Scan for the cell matching the given text and deliver its [X, Y] coordinate at center. 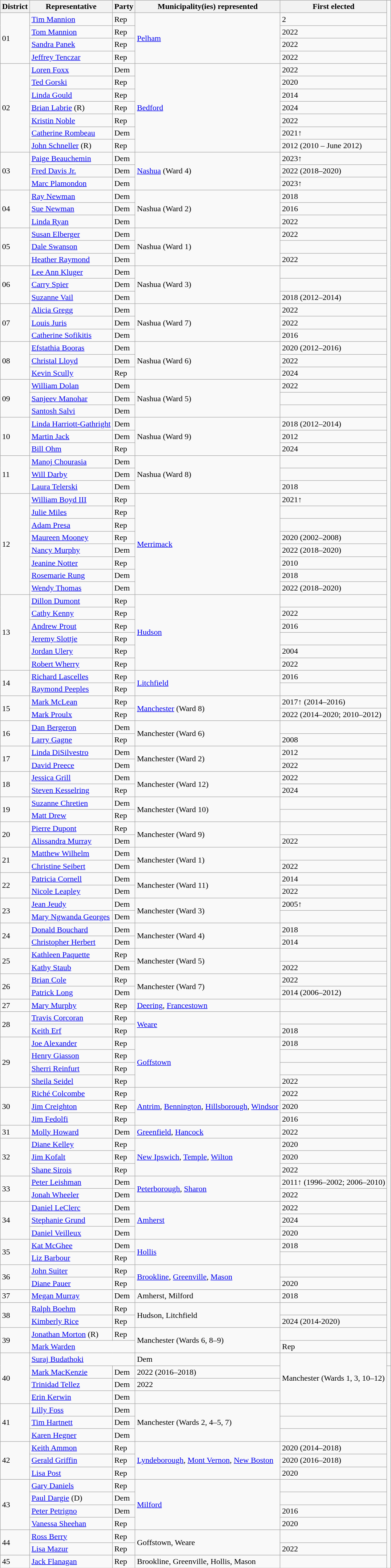
Antrim, Bennington, Hillsborough, Windsor [207, 1106]
Paul Dargie (D) [71, 1498]
Henry Giasson [71, 1056]
Riché Colcombe [71, 1094]
Hudson, Litchfield [207, 1315]
2022 (2016–2018) [207, 1372]
Representative [71, 7]
15 [15, 708]
Patricia Cornell [71, 879]
Sandra Panek [71, 45]
22 [15, 885]
Maureen Mooney [71, 537]
Hollis [207, 1252]
Manchester (Ward 2) [207, 759]
Jean Jeudy [71, 904]
Stephanie Grund [71, 1220]
Nashua (Ward 4) [207, 171]
Daniel LeClerc [71, 1208]
2020 (2002–2008) [334, 537]
Suzanne Vail [71, 297]
Deering, Francestown [207, 1005]
Nashua (Ward 3) [207, 285]
David Preece [71, 765]
Jeanine Notter [71, 563]
02 [15, 108]
Sue Newman [71, 209]
Jack Flanagan [71, 1561]
Party [124, 7]
Amherst [207, 1220]
Loren Foxx [71, 70]
Karen Hegner [71, 1435]
Manchester (Ward 11) [207, 885]
Christal Lloyd [71, 360]
Sanjeev Manohar [71, 399]
Manchester (Wards 2, 4–5, 7) [207, 1423]
Merrimack [207, 544]
Hudson [207, 632]
16 [15, 733]
05 [15, 247]
Nicole Leapley [71, 891]
2008 [334, 740]
2010 [334, 563]
Jeremy Slottje [71, 639]
Adam Presa [71, 525]
18 [15, 784]
Dan Bergeron [71, 727]
31 [15, 1132]
08 [15, 360]
2022 (2014–2020; 2010–2012) [334, 714]
Gerald Griffin [71, 1460]
01 [15, 38]
Milford [207, 1505]
Christopher Herbert [71, 942]
Lilly Foss [71, 1410]
Nashua (Ward 2) [207, 209]
Manchester (Ward 6) [207, 733]
Larry Gagne [71, 740]
Dillon Dumont [71, 601]
Robert Wherry [71, 664]
14 [15, 683]
John Suiter [71, 1271]
Ted Gorski [71, 82]
35 [15, 1252]
Patrick Long [71, 993]
Joe Alexander [71, 1043]
Mary Murphy [71, 1005]
Ray Newman [71, 196]
20 [15, 835]
Louis Juris [71, 323]
Kimberly Rice [71, 1321]
Nashua (Ward 5) [207, 399]
29 [15, 1062]
Marc Plamondon [71, 184]
12 [15, 544]
Brookline, Greenville, Mason [207, 1277]
Heather Raymond [71, 259]
13 [15, 632]
Sheila Seidel [71, 1081]
26 [15, 986]
Pelham [207, 38]
Kat McGhee [71, 1245]
Daniel Veilleux [71, 1233]
30 [15, 1106]
Keith Ammon [71, 1448]
Catherine Rombeau [71, 133]
37 [15, 1296]
07 [15, 323]
2004 [334, 651]
Bill Ohm [71, 449]
Weare [207, 1024]
Jim Creighton [71, 1106]
Manchester (Ward 8) [207, 708]
Municipality(ies) represented [207, 7]
Goffstown, Weare [207, 1542]
Carry Spier [71, 285]
Mark Proulx [71, 714]
Lisa Mazur [71, 1549]
Liz Barbour [71, 1258]
25 [15, 961]
Ross Berry [71, 1536]
Peter Leishman [71, 1182]
42 [15, 1460]
Linda Gould [71, 95]
Litchfield [207, 683]
Peterborough, Sharon [207, 1189]
Jim Fedolfi [71, 1119]
Will Darby [71, 474]
Nancy Murphy [71, 550]
William Boyd III [71, 500]
Christine Seibert [71, 866]
2024 (2014-2020) [334, 1321]
2011↑ (1996–2002; 2006–2010) [334, 1182]
17 [15, 759]
Brian Labrie (R) [71, 108]
Manchester (Wards 1, 3, 10–12) [334, 1378]
Jordan Ulery [71, 651]
Mark MacKenzie [71, 1372]
2020 (2016–2018) [334, 1460]
Manchester (Wards 6, 8–9) [207, 1340]
Susan Elberger [71, 234]
06 [15, 285]
Nashua (Ward 6) [207, 360]
Nashua (Ward 7) [207, 323]
21 [15, 860]
First elected [334, 7]
Tim Hartnett [71, 1423]
Kevin Scully [71, 373]
Bedford [207, 108]
38 [15, 1315]
Vanessa Sheehan [71, 1523]
Manchester (Ward 3) [207, 910]
Laura Telerski [71, 487]
23 [15, 910]
Mary Ngwanda Georges [71, 917]
William Dolan [71, 386]
Manchester (Ward 1) [207, 860]
Manchester (Ward 12) [207, 784]
43 [15, 1505]
2014 (2006–2012) [334, 993]
Tim Mannion [71, 19]
Ralph Boehm [71, 1309]
Megan Murray [71, 1296]
Pierre Dupont [71, 828]
Dale Swanson [71, 247]
33 [15, 1189]
Brookline, Greenville, Hollis, Mason [207, 1561]
Mark McLean [71, 702]
Raymond Peeples [71, 689]
Efstathia Booras [71, 348]
2012 (2010 – June 2012) [334, 145]
Jonathan Morton (R) [71, 1334]
Linda DiSilvestro [71, 752]
Manchester (Ward 4) [207, 936]
32 [15, 1157]
2 [334, 19]
Manoj Chourasia [71, 462]
44 [15, 1542]
Matthew Wilhelm [71, 854]
Catherine Sofikitis [71, 335]
Nashua (Ward 9) [207, 436]
John Schneller (R) [71, 145]
Keith Erf [71, 1031]
Kathleen Paquette [71, 955]
39 [15, 1340]
Linda Harriott-Gathright [71, 424]
27 [15, 1005]
Trinidad Tellez [71, 1385]
Richard Lascelles [71, 677]
Shane Sirois [71, 1169]
Lisa Post [71, 1473]
Rosemarie Rung [71, 576]
11 [15, 474]
Matt Drew [71, 816]
2020 (2012–2016) [334, 348]
Peter Petrigno [71, 1511]
10 [15, 436]
Donald Bouchard [71, 929]
Amherst, Milford [207, 1296]
09 [15, 399]
Alissandra Murray [71, 841]
Nashua (Ward 1) [207, 247]
Greenfield, Hancock [207, 1132]
Tom Mannion [71, 32]
Sherri Reinfurt [71, 1068]
Steven Kesselring [71, 790]
Diane Kelley [71, 1144]
Manchester (Ward 5) [207, 961]
Travis Corcoran [71, 1018]
Jim Kofalt [71, 1157]
Lee Ann Kluger [71, 272]
45 [15, 1561]
Martin Jack [71, 436]
Brian Cole [71, 980]
New Ipswich, Temple, Wilton [207, 1157]
Nashua (Ward 8) [207, 474]
Andrew Prout [71, 626]
Fred Davis Jr. [71, 171]
Manchester (Ward 7) [207, 986]
34 [15, 1220]
Julie Miles [71, 512]
Alicia Gregg [71, 310]
Mark Warden [82, 1346]
Gary Daniels [71, 1486]
Paige Beauchemin [71, 158]
2005↑ [334, 904]
Kathy Staub [71, 968]
40 [15, 1378]
Lyndeborough, Mont Vernon, New Boston [207, 1460]
03 [15, 171]
Jessica Grill [71, 778]
28 [15, 1024]
Suraj Budathoki [82, 1359]
19 [15, 809]
24 [15, 936]
36 [15, 1277]
2020 (2014–2018) [334, 1448]
Goffstown [207, 1062]
04 [15, 209]
Cathy Kenny [71, 613]
Molly Howard [71, 1132]
Linda Ryan [71, 222]
Kristin Noble [71, 120]
Diane Pauer [71, 1283]
Santosh Salvi [71, 411]
41 [15, 1423]
Wendy Thomas [71, 588]
Jeffrey Tenczar [71, 57]
Suzanne Chretien [71, 803]
2017↑ (2014–2016) [334, 702]
Manchester (Ward 10) [207, 809]
Erin Kerwin [71, 1397]
District [15, 7]
Manchester (Ward 9) [207, 835]
Jonah Wheeler [71, 1195]
